Search for the cell housing the specified text and yield its (X, Y) center coordinate. 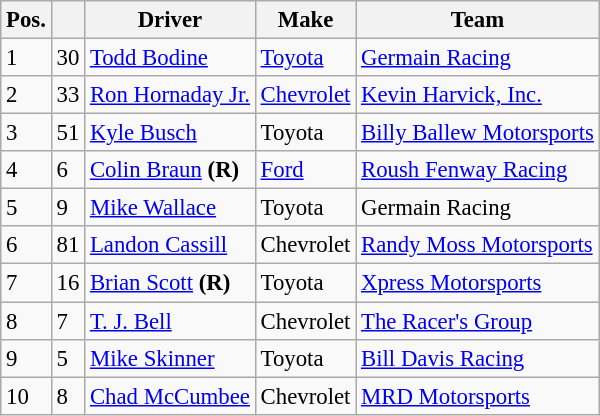
Billy Ballew Motorsports (478, 133)
Todd Bodine (170, 58)
4 (26, 170)
Mike Wallace (170, 208)
Mike Skinner (170, 358)
33 (68, 95)
2 (26, 95)
Chad McCumbee (170, 396)
Kevin Harvick, Inc. (478, 95)
3 (26, 133)
30 (68, 58)
Bill Davis Racing (478, 358)
Ford (305, 170)
1 (26, 58)
Landon Cassill (170, 245)
Pos. (26, 20)
Kyle Busch (170, 133)
Roush Fenway Racing (478, 170)
51 (68, 133)
Team (478, 20)
Driver (170, 20)
MRD Motorsports (478, 396)
Make (305, 20)
Ron Hornaday Jr. (170, 95)
Brian Scott (R) (170, 283)
The Racer's Group (478, 321)
81 (68, 245)
Xpress Motorsports (478, 283)
Colin Braun (R) (170, 170)
16 (68, 283)
Randy Moss Motorsports (478, 245)
T. J. Bell (170, 321)
10 (26, 396)
